Scan for the cell matching the given text and deliver its [x, y] coordinate at center. 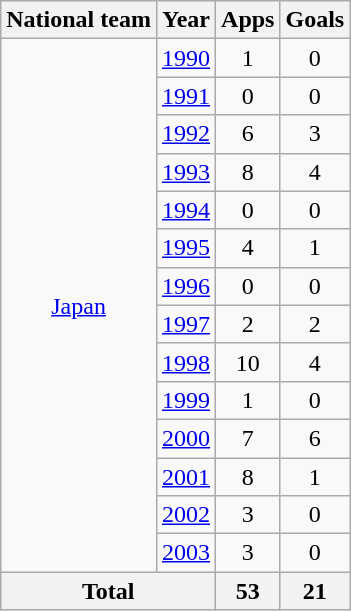
1990 [186, 58]
7 [248, 438]
1992 [186, 134]
10 [248, 362]
Year [186, 20]
1995 [186, 248]
1994 [186, 210]
2002 [186, 515]
National team [79, 20]
Japan [79, 306]
1993 [186, 172]
53 [248, 591]
Goals [315, 20]
Total [108, 591]
1991 [186, 96]
1998 [186, 362]
2000 [186, 438]
2003 [186, 553]
21 [315, 591]
1996 [186, 286]
1999 [186, 400]
2001 [186, 477]
Apps [248, 20]
1997 [186, 324]
